Provide the [x, y] coordinate of the cell's center where the given text is located.  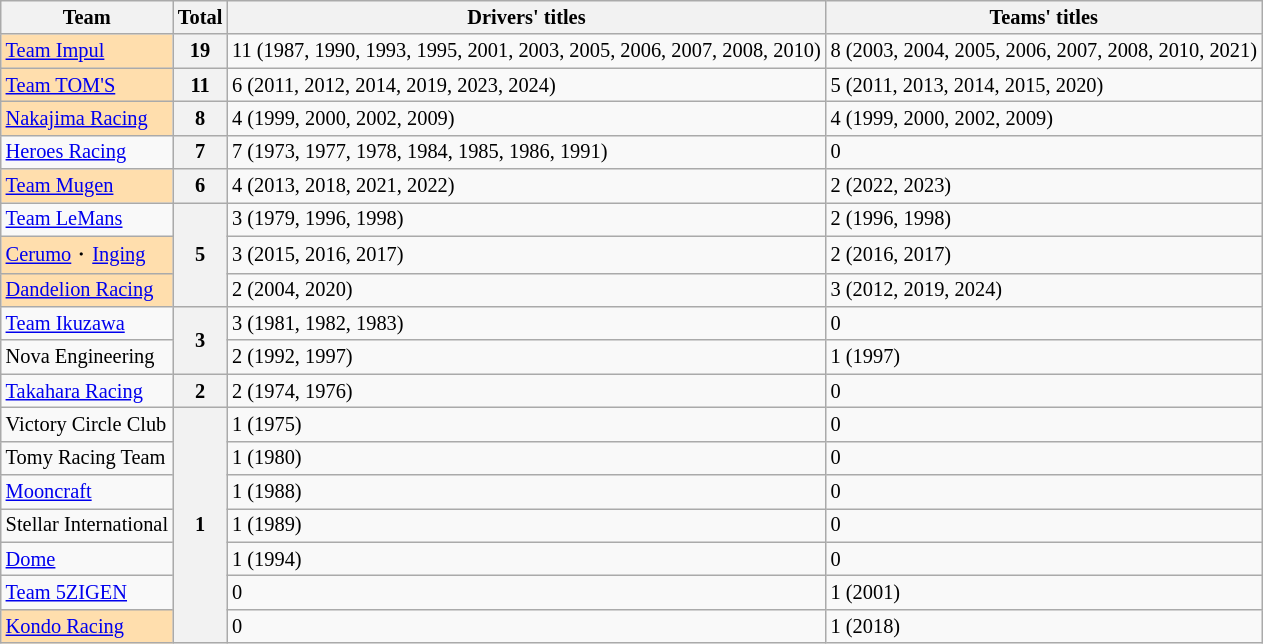
1 [200, 525]
1 (1980) [526, 458]
Team Ikuzawa [87, 323]
1 (1989) [526, 525]
Nakajima Racing [87, 118]
Heroes Racing [87, 152]
Total [200, 17]
7 (1973, 1977, 1978, 1984, 1985, 1986, 1991) [526, 152]
Dome [87, 559]
Dandelion Racing [87, 290]
8 (2003, 2004, 2005, 2006, 2007, 2008, 2010, 2021) [1044, 51]
Takahara Racing [87, 391]
Kondo Racing [87, 626]
Team 5ZIGEN [87, 593]
5 [200, 254]
11 (1987, 1990, 1993, 1995, 2001, 2003, 2005, 2006, 2007, 2008, 2010) [526, 51]
3 (2015, 2016, 2017) [526, 254]
1 (1988) [526, 492]
Mooncraft [87, 492]
2 (1996, 1998) [1044, 219]
8 [200, 118]
Tomy Racing Team [87, 458]
3 [200, 340]
Drivers' titles [526, 17]
2 (1974, 1976) [526, 391]
Team [87, 17]
Team TOM'S [87, 85]
1 (1994) [526, 559]
1 (1975) [526, 424]
1 (1997) [1044, 357]
4 (2013, 2018, 2021, 2022) [526, 186]
Cerumo・Inging [87, 254]
6 [200, 186]
2 [200, 391]
11 [200, 85]
Nova Engineering [87, 357]
2 (2016, 2017) [1044, 254]
Team LeMans [87, 219]
3 (1979, 1996, 1998) [526, 219]
7 [200, 152]
1 (2001) [1044, 593]
2 (2022, 2023) [1044, 186]
Victory Circle Club [87, 424]
Teams' titles [1044, 17]
5 (2011, 2013, 2014, 2015, 2020) [1044, 85]
3 (1981, 1982, 1983) [526, 323]
6 (2011, 2012, 2014, 2019, 2023, 2024) [526, 85]
2 (2004, 2020) [526, 290]
Team Mugen [87, 186]
Stellar International [87, 525]
19 [200, 51]
2 (1992, 1997) [526, 357]
1 (2018) [1044, 626]
3 (2012, 2019, 2024) [1044, 290]
Team Impul [87, 51]
